Pinpoint the cell where the given text exists, returning its (X, Y) midpoint coordinate. 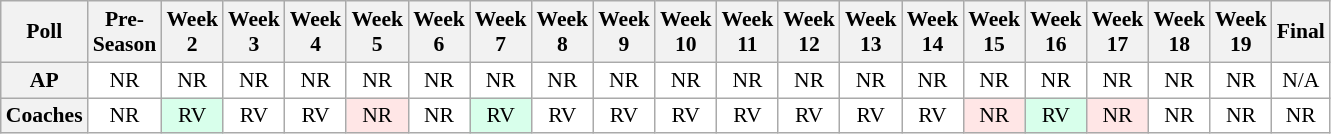
Week6 (439, 32)
Week14 (933, 32)
Week17 (1118, 32)
Week18 (1179, 32)
Week4 (316, 32)
Coaches (44, 116)
AP (44, 80)
Week15 (994, 32)
Week10 (686, 32)
Week19 (1241, 32)
Poll (44, 32)
Week8 (562, 32)
Week12 (809, 32)
Week16 (1056, 32)
Pre-Season (125, 32)
Week3 (254, 32)
Final (1301, 32)
Week2 (192, 32)
Week13 (871, 32)
Week5 (377, 32)
Week7 (501, 32)
Week11 (748, 32)
Week9 (624, 32)
N/A (1301, 80)
